From the cell containing the given text, extract its center point as [x, y] coordinate. 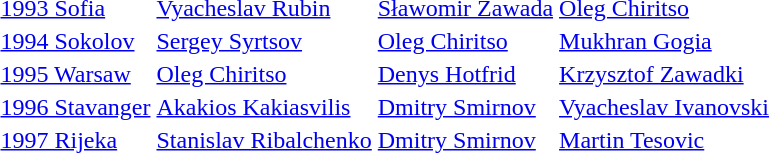
Akakios Kakiasvilis [264, 107]
Sergey Syrtsov [264, 41]
Dmitry Smirnov [465, 107]
Denys Hotfrid [465, 74]
